Search for the cell housing the specified text and yield its (x, y) center coordinate. 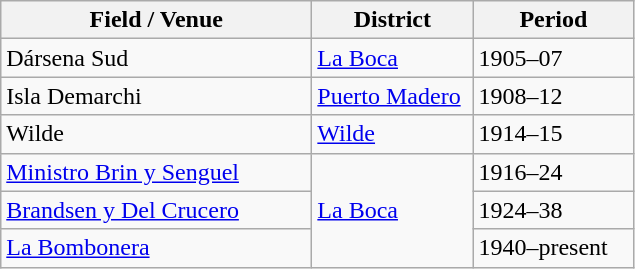
Field / Venue (156, 20)
Dársena Sud (156, 58)
1914–15 (554, 134)
Period (554, 20)
1905–07 (554, 58)
District (392, 20)
Puerto Madero (392, 96)
1916–24 (554, 172)
Brandsen y Del Crucero (156, 210)
Ministro Brin y Senguel (156, 172)
La Bombonera (156, 248)
1940–present (554, 248)
1908–12 (554, 96)
1924–38 (554, 210)
Isla Demarchi (156, 96)
